Scan for the cell matching the given text and deliver its (x, y) coordinate at center. 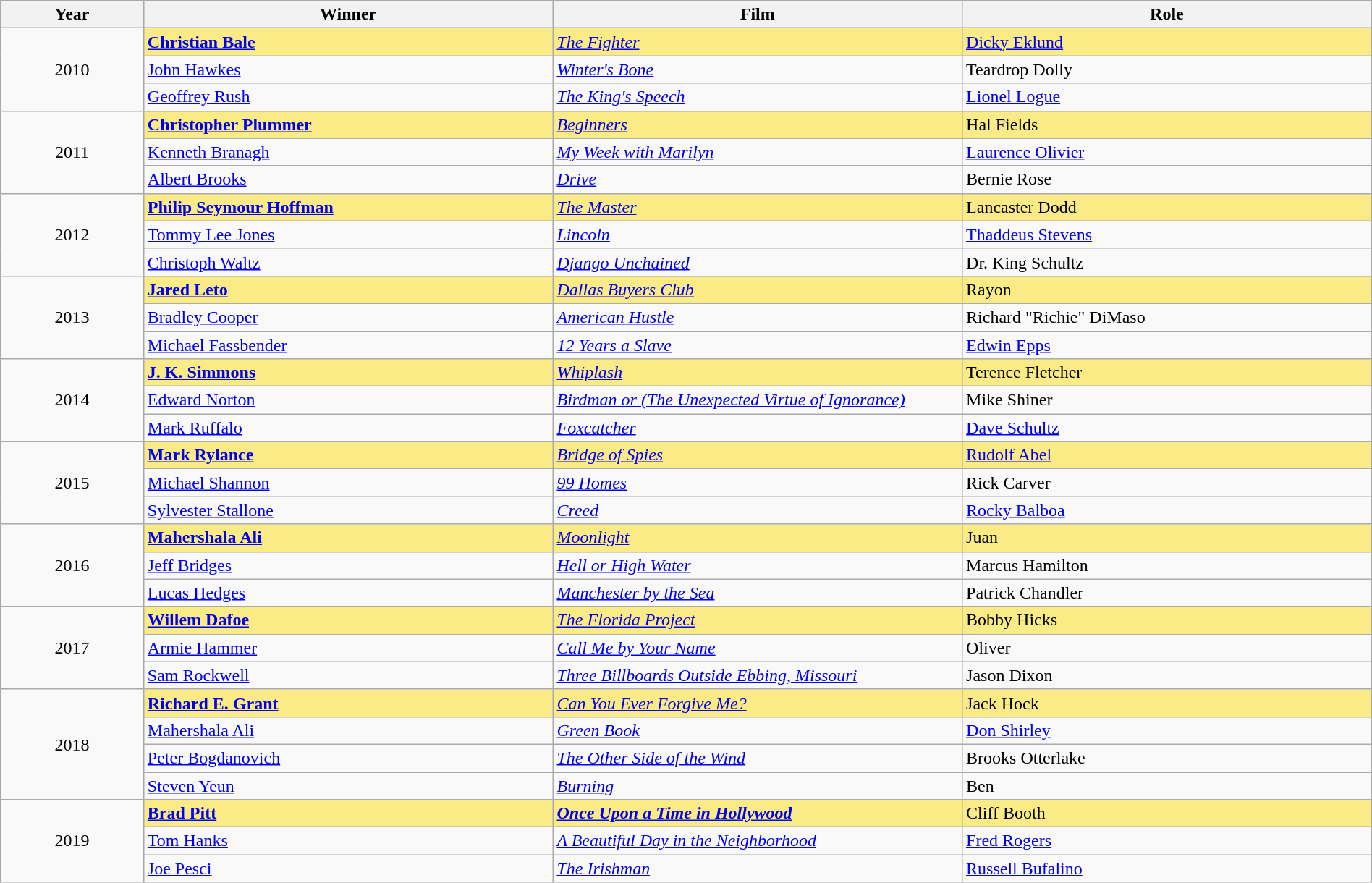
2015 (72, 483)
Sam Rockwell (348, 675)
Russell Bufalino (1167, 869)
Manchester by the Sea (758, 593)
Hell or High Water (758, 565)
2017 (72, 648)
Geoffrey Rush (348, 97)
Django Unchained (758, 262)
The Fighter (758, 42)
Rayon (1167, 290)
Creed (758, 510)
The Other Side of the Wind (758, 758)
Bobby Hicks (1167, 620)
2016 (72, 565)
Brooks Otterlake (1167, 758)
Role (1167, 14)
Laurence Olivier (1167, 152)
Bridge of Spies (758, 455)
My Week with Marilyn (758, 152)
John Hawkes (348, 69)
Whiplash (758, 373)
Cliff Booth (1167, 814)
Brad Pitt (348, 814)
Michael Shannon (348, 483)
Hal Fields (1167, 124)
2013 (72, 317)
Three Billboards Outside Ebbing, Missouri (758, 675)
Dallas Buyers Club (758, 290)
Green Book (758, 730)
12 Years a Slave (758, 345)
Lucas Hedges (348, 593)
Mark Rylance (348, 455)
Christopher Plummer (348, 124)
Michael Fassbender (348, 345)
Winter's Bone (758, 69)
Sylvester Stallone (348, 510)
Peter Bogdanovich (348, 758)
Joe Pesci (348, 869)
Drive (758, 179)
Moonlight (758, 538)
Marcus Hamilton (1167, 565)
Thaddeus Stevens (1167, 235)
Steven Yeun (348, 785)
Kenneth Branagh (348, 152)
Christoph Waltz (348, 262)
2012 (72, 235)
Willem Dafoe (348, 620)
Lancaster Dodd (1167, 207)
Edward Norton (348, 400)
Year (72, 14)
Can You Ever Forgive Me? (758, 703)
Dave Schultz (1167, 428)
2019 (72, 841)
Albert Brooks (348, 179)
Christian Bale (348, 42)
The King's Speech (758, 97)
Bradley Cooper (348, 317)
Mike Shiner (1167, 400)
2010 (72, 69)
2014 (72, 400)
Oliver (1167, 648)
2018 (72, 744)
Jason Dixon (1167, 675)
Beginners (758, 124)
Once Upon a Time in Hollywood (758, 814)
Rick Carver (1167, 483)
Jared Leto (348, 290)
Terence Fletcher (1167, 373)
Patrick Chandler (1167, 593)
Mark Ruffalo (348, 428)
Film (758, 14)
Lincoln (758, 235)
J. K. Simmons (348, 373)
Birdman or (The Unexpected Virtue of Ignorance) (758, 400)
Philip Seymour Hoffman (348, 207)
Rudolf Abel (1167, 455)
The Irishman (758, 869)
Richard E. Grant (348, 703)
Jeff Bridges (348, 565)
Burning (758, 785)
Armie Hammer (348, 648)
Fred Rogers (1167, 841)
Juan (1167, 538)
The Florida Project (758, 620)
Winner (348, 14)
Richard "Richie" DiMaso (1167, 317)
99 Homes (758, 483)
Ben (1167, 785)
2011 (72, 152)
Lionel Logue (1167, 97)
Jack Hock (1167, 703)
Rocky Balboa (1167, 510)
Foxcatcher (758, 428)
Dicky Eklund (1167, 42)
Tommy Lee Jones (348, 235)
Teardrop Dolly (1167, 69)
Dr. King Schultz (1167, 262)
Bernie Rose (1167, 179)
Tom Hanks (348, 841)
Don Shirley (1167, 730)
The Master (758, 207)
Edwin Epps (1167, 345)
American Hustle (758, 317)
Call Me by Your Name (758, 648)
A Beautiful Day in the Neighborhood (758, 841)
